Capture the cell that displays the provided text and extract its (X, Y) central coordinate. 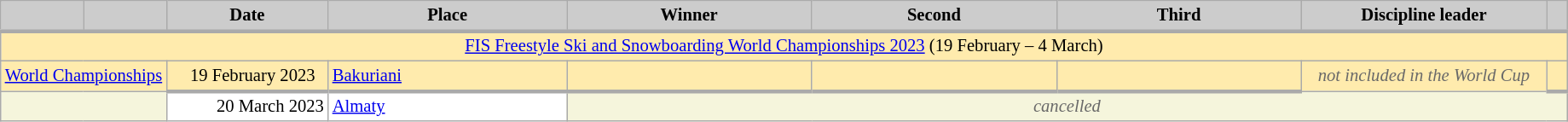
Winner (689, 15)
Discipline leader (1424, 15)
Second (934, 15)
Third (1178, 15)
Place (448, 15)
FIS Freestyle Ski and Snowboarding World Championships 2023 (19 February – 4 March) (784, 46)
19 February 2023 (247, 75)
Almaty (448, 106)
not included in the World Cup (1424, 75)
Bakuriani (448, 75)
World Championships (84, 75)
20 March 2023 (247, 106)
cancelled (1068, 106)
Date (247, 15)
